For the text-containing cell, return its midpoint in (X, Y) coordinate format. 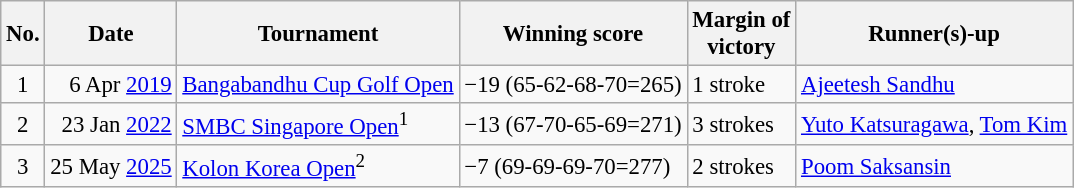
Ajeetesh Sandhu (934, 85)
Poom Saksansin (934, 166)
SMBC Singapore Open1 (318, 124)
−7 (69-69-69-70=277) (573, 166)
2 (23, 124)
6 Apr 2019 (111, 85)
Kolon Korea Open2 (318, 166)
25 May 2025 (111, 166)
Tournament (318, 34)
Margin ofvictory (742, 34)
1 (23, 85)
Bangabandhu Cup Golf Open (318, 85)
23 Jan 2022 (111, 124)
Date (111, 34)
3 (23, 166)
Yuto Katsuragawa, Tom Kim (934, 124)
1 stroke (742, 85)
Runner(s)-up (934, 34)
No. (23, 34)
−19 (65-62-68-70=265) (573, 85)
−13 (67-70-65-69=271) (573, 124)
3 strokes (742, 124)
2 strokes (742, 166)
Winning score (573, 34)
